Provide the (X, Y) coordinate of the cell's center where the given text is located.  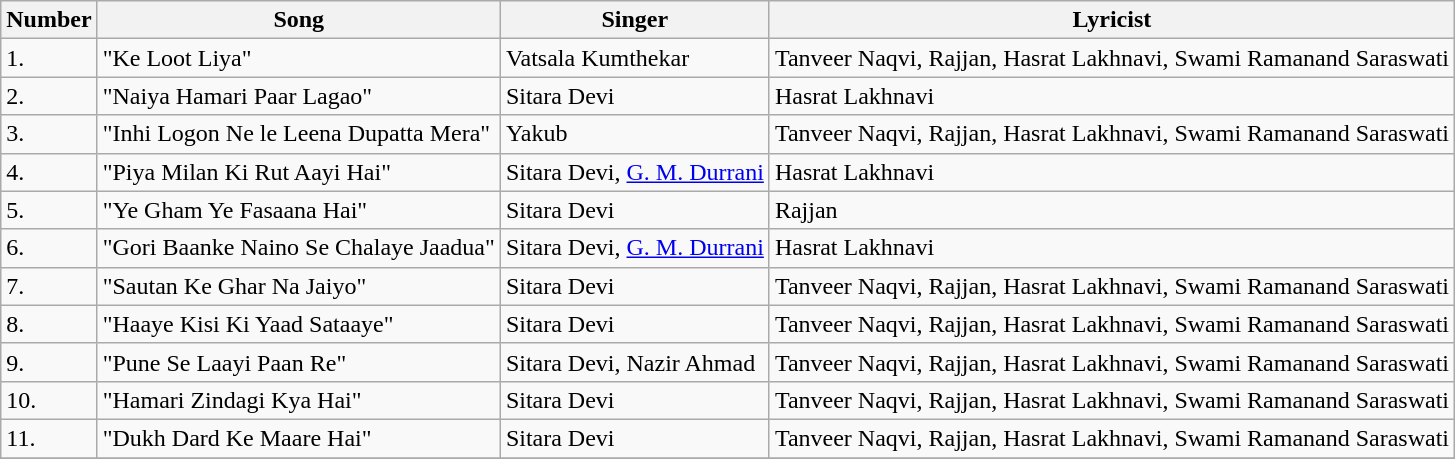
9. (49, 362)
"Ye Gham Ye Fasaana Hai" (298, 210)
Rajjan (1112, 210)
1. (49, 58)
"Inhi Logon Ne le Leena Dupatta Mera" (298, 134)
"Dukh Dard Ke Maare Hai" (298, 438)
10. (49, 400)
11. (49, 438)
7. (49, 286)
Lyricist (1112, 20)
"Naiya Hamari Paar Lagao" (298, 96)
8. (49, 324)
2. (49, 96)
"Haaye Kisi Ki Yaad Sataaye" (298, 324)
"Sautan Ke Ghar Na Jaiyo" (298, 286)
"Pune Se Laayi Paan Re" (298, 362)
5. (49, 210)
"Hamari Zindagi Kya Hai" (298, 400)
Yakub (634, 134)
Number (49, 20)
"Gori Baanke Naino Se Chalaye Jaadua" (298, 248)
"Ke Loot Liya" (298, 58)
4. (49, 172)
Vatsala Kumthekar (634, 58)
Singer (634, 20)
Sitara Devi, Nazir Ahmad (634, 362)
"Piya Milan Ki Rut Aayi Hai" (298, 172)
Song (298, 20)
6. (49, 248)
3. (49, 134)
